Identify which cell holds the provided text, then report its [x, y] central coordinate. 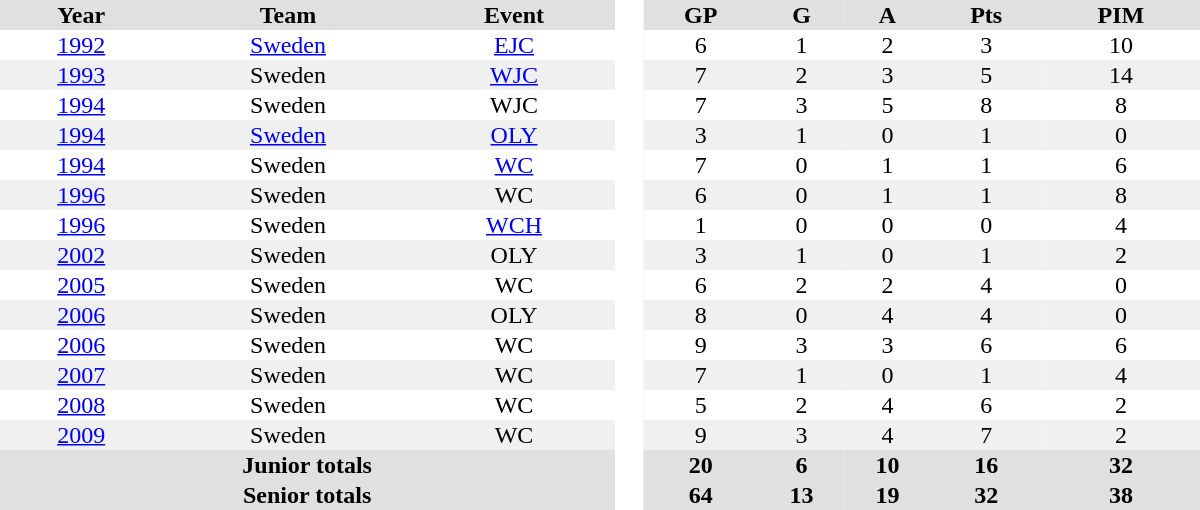
14 [1121, 75]
2007 [81, 375]
GP [701, 15]
Senior totals [307, 495]
2002 [81, 255]
G [802, 15]
2005 [81, 285]
13 [802, 495]
2008 [81, 405]
38 [1121, 495]
20 [701, 465]
2009 [81, 435]
PIM [1121, 15]
Junior totals [307, 465]
Team [288, 15]
16 [986, 465]
64 [701, 495]
Pts [986, 15]
EJC [514, 45]
19 [887, 495]
1993 [81, 75]
Year [81, 15]
WCH [514, 225]
Event [514, 15]
A [887, 15]
1992 [81, 45]
